Detect which cell encompasses the target text, then output its (X, Y) center coordinate. 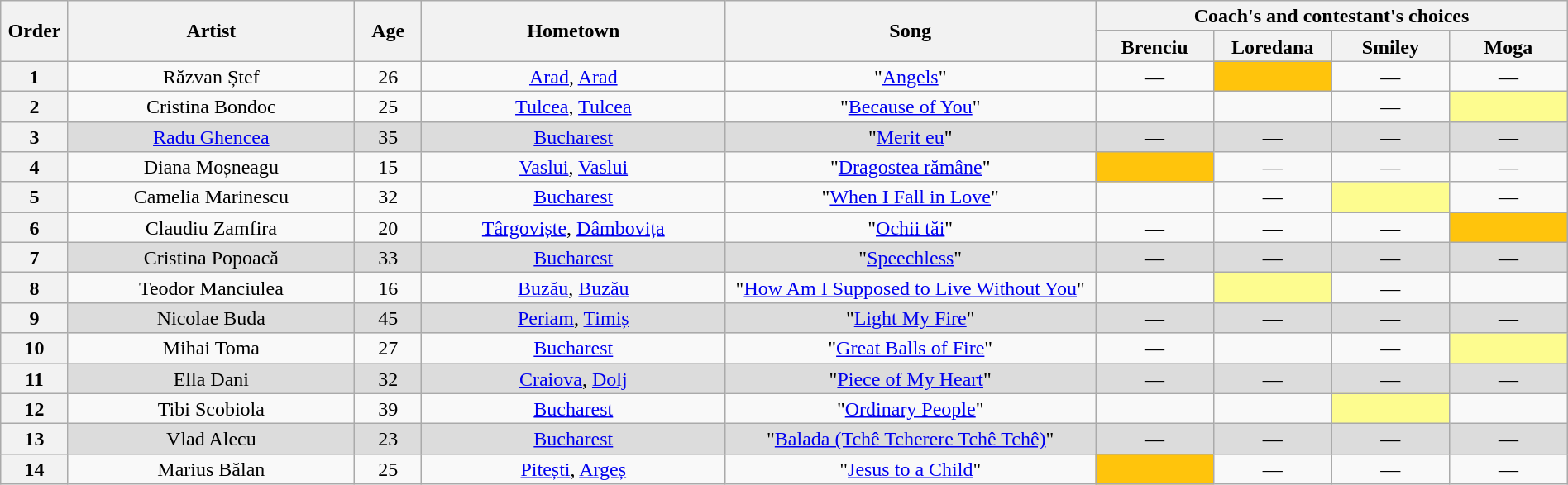
Cristina Bondoc (211, 106)
Coach's and contestant's choices (1331, 17)
33 (389, 258)
Răzvan Ștef (211, 76)
"Merit eu" (911, 137)
15 (389, 167)
Ella Dani (211, 378)
8 (35, 288)
Artist (211, 31)
Hometown (574, 31)
Order (35, 31)
Târgoviște, Dâmbovița (574, 228)
Age (389, 31)
Buzău, Buzău (574, 288)
20 (389, 228)
Claudiu Zamfira (211, 228)
"Piece of My Heart" (911, 378)
Song (911, 31)
13 (35, 440)
Diana Moșneagu (211, 167)
Brenciu (1154, 46)
"Ordinary People" (911, 408)
Periam, Timiș (574, 317)
7 (35, 258)
"Dragostea rămâne" (911, 167)
16 (389, 288)
4 (35, 167)
5 (35, 197)
Arad, Arad (574, 76)
Cristina Popoacă (211, 258)
"Great Balls of Fire" (911, 349)
"Angels" (911, 76)
26 (389, 76)
6 (35, 228)
12 (35, 408)
Pitești, Argeș (574, 469)
9 (35, 317)
Marius Bălan (211, 469)
23 (389, 440)
Moga (1508, 46)
Mihai Toma (211, 349)
Loredana (1272, 46)
Teodor Manciulea (211, 288)
Tibi Scobiola (211, 408)
Craiova, Dolj (574, 378)
"How Am I Supposed to Live Without You" (911, 288)
Nicolae Buda (211, 317)
Tulcea, Tulcea (574, 106)
"Balada (Tchê Tcherere Tchê Tchê)" (911, 440)
10 (35, 349)
1 (35, 76)
14 (35, 469)
"Speechless" (911, 258)
"When I Fall in Love" (911, 197)
"Jesus to a Child" (911, 469)
Camelia Marinescu (211, 197)
Smiley (1391, 46)
2 (35, 106)
"Ochii tăi" (911, 228)
Vaslui, Vaslui (574, 167)
27 (389, 349)
Vlad Alecu (211, 440)
35 (389, 137)
"Because of You" (911, 106)
39 (389, 408)
Radu Ghencea (211, 137)
45 (389, 317)
11 (35, 378)
3 (35, 137)
"Light My Fire" (911, 317)
